Provide the [x, y] coordinate of the cell's center where the given text is located.  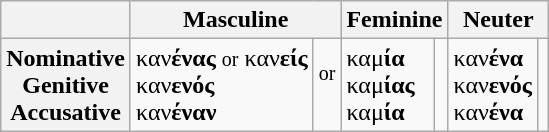
Masculine [235, 20]
or [327, 85]
καμίακαμίαςκαμία [388, 85]
κανένας or κανείςκανενόςκανέναν [222, 85]
κανένακανενόςκανένα [492, 85]
NominativeGenitiveAccusative [66, 85]
Neuter [498, 20]
Feminine [394, 20]
